Detect which cell encompasses the target text, then output its [x, y] center coordinate. 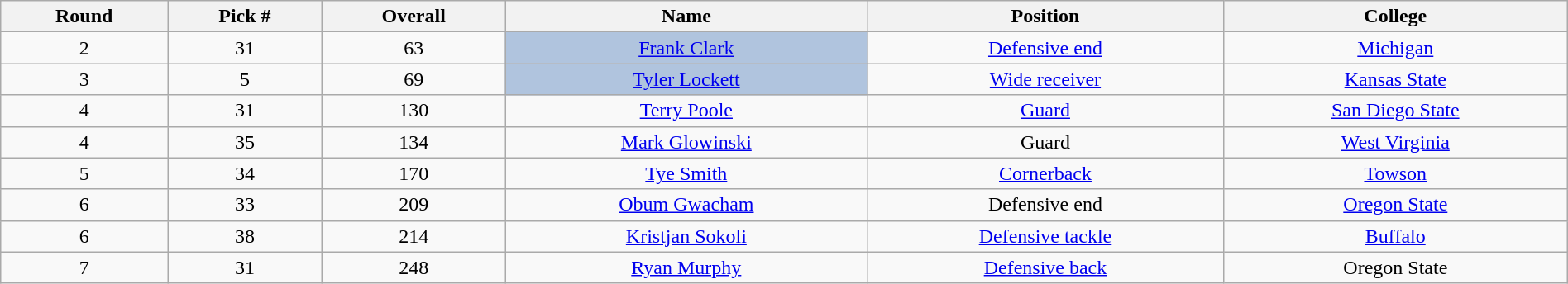
West Virginia [1395, 142]
Position [1045, 17]
Defensive tackle [1045, 236]
170 [414, 173]
Mark Glowinski [686, 142]
Michigan [1395, 48]
Overall [414, 17]
134 [414, 142]
38 [245, 236]
63 [414, 48]
Defensive back [1045, 267]
Kansas State [1395, 79]
130 [414, 111]
Wide receiver [1045, 79]
Tye Smith [686, 173]
69 [414, 79]
Towson [1395, 173]
Name [686, 17]
Ryan Murphy [686, 267]
San Diego State [1395, 111]
7 [84, 267]
Kristjan Sokoli [686, 236]
Cornerback [1045, 173]
209 [414, 205]
Obum Gwacham [686, 205]
34 [245, 173]
Round [84, 17]
Terry Poole [686, 111]
College [1395, 17]
Tyler Lockett [686, 79]
Buffalo [1395, 236]
Pick # [245, 17]
35 [245, 142]
248 [414, 267]
Frank Clark [686, 48]
2 [84, 48]
33 [245, 205]
3 [84, 79]
214 [414, 236]
